Scan for the cell matching the given text and deliver its (x, y) coordinate at center. 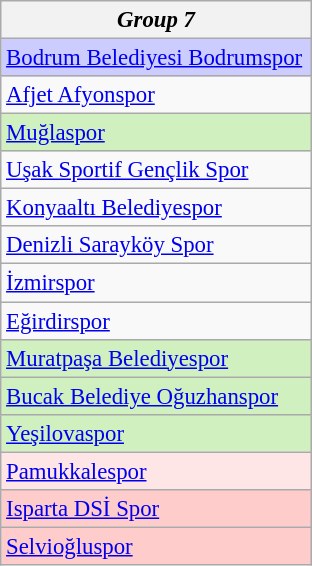
Muğlaspor (156, 133)
Pamukkalespor (156, 471)
Konyaaltı Belediyespor (156, 208)
Uşak Sportif Gençlik Spor (156, 170)
Group 7 (156, 20)
Selvioğluspor (156, 546)
Muratpaşa Belediyespor (156, 358)
Bodrum Belediyesi Bodrumspor (156, 58)
Eğirdirspor (156, 321)
Yeşilovaspor (156, 433)
Isparta DSİ Spor (156, 509)
Afjet Afyonspor (156, 95)
Bucak Belediye Oğuzhanspor (156, 396)
Denizli Sarayköy Spor (156, 245)
İzmirspor (156, 283)
